Identify which cell holds the provided text, then report its [x, y] central coordinate. 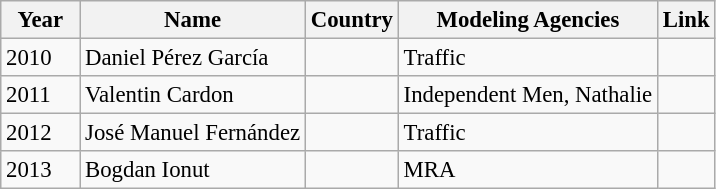
Country [352, 20]
MRA [528, 170]
Year [40, 20]
Name [193, 20]
Daniel Pérez García [193, 58]
Modeling Agencies [528, 20]
Bogdan Ionut [193, 170]
Link [686, 20]
2010 [40, 58]
2013 [40, 170]
Valentin Cardon [193, 95]
Independent Men, Nathalie [528, 95]
2011 [40, 95]
José Manuel Fernández [193, 133]
2012 [40, 133]
